Output the [x, y] coordinate of the center of the cell containing the given text.  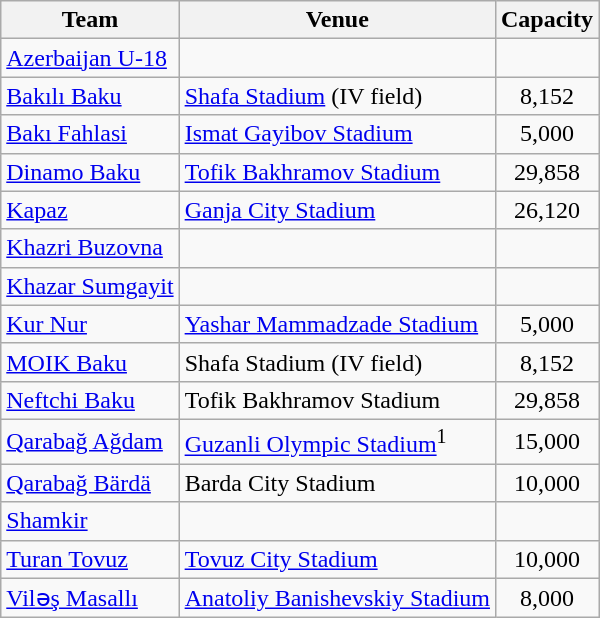
Neftchi Baku [90, 400]
Venue [337, 20]
Azerbaijan U-18 [90, 58]
8,000 [546, 598]
Kapaz [90, 210]
Khazar Sumgayit [90, 286]
Ganja City Stadium [337, 210]
Bakılı Baku [90, 96]
Guzanli Olympic Stadium1 [337, 442]
Turan Tovuz [90, 559]
Capacity [546, 20]
Kur Nur [90, 324]
Khazri Buzovna [90, 248]
Yashar Mammadzade Stadium [337, 324]
Barda City Stadium [337, 483]
Qarabağ Ağdam [90, 442]
Bakı Fahlasi [90, 134]
26,120 [546, 210]
Ismat Gayibov Stadium [337, 134]
Viləş Masallı [90, 598]
Shamkir [90, 521]
Qarabağ Bärdä [90, 483]
MOIK Baku [90, 362]
Dinamo Baku [90, 172]
Anatoliy Banishevskiy Stadium [337, 598]
Team [90, 20]
Tovuz City Stadium [337, 559]
15,000 [546, 442]
